Find where the given text appears and provide that cell's center as [x, y] coordinate. 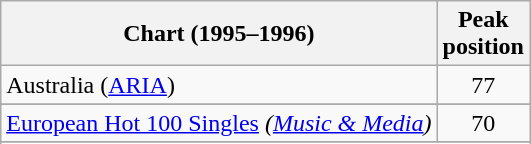
European Hot 100 Singles (Music & Media) [219, 123]
Peakposition [483, 34]
77 [483, 85]
Australia (ARIA) [219, 85]
Chart (1995–1996) [219, 34]
70 [483, 123]
